Extract the [X, Y] coordinate from the center of the cell holding the provided text.  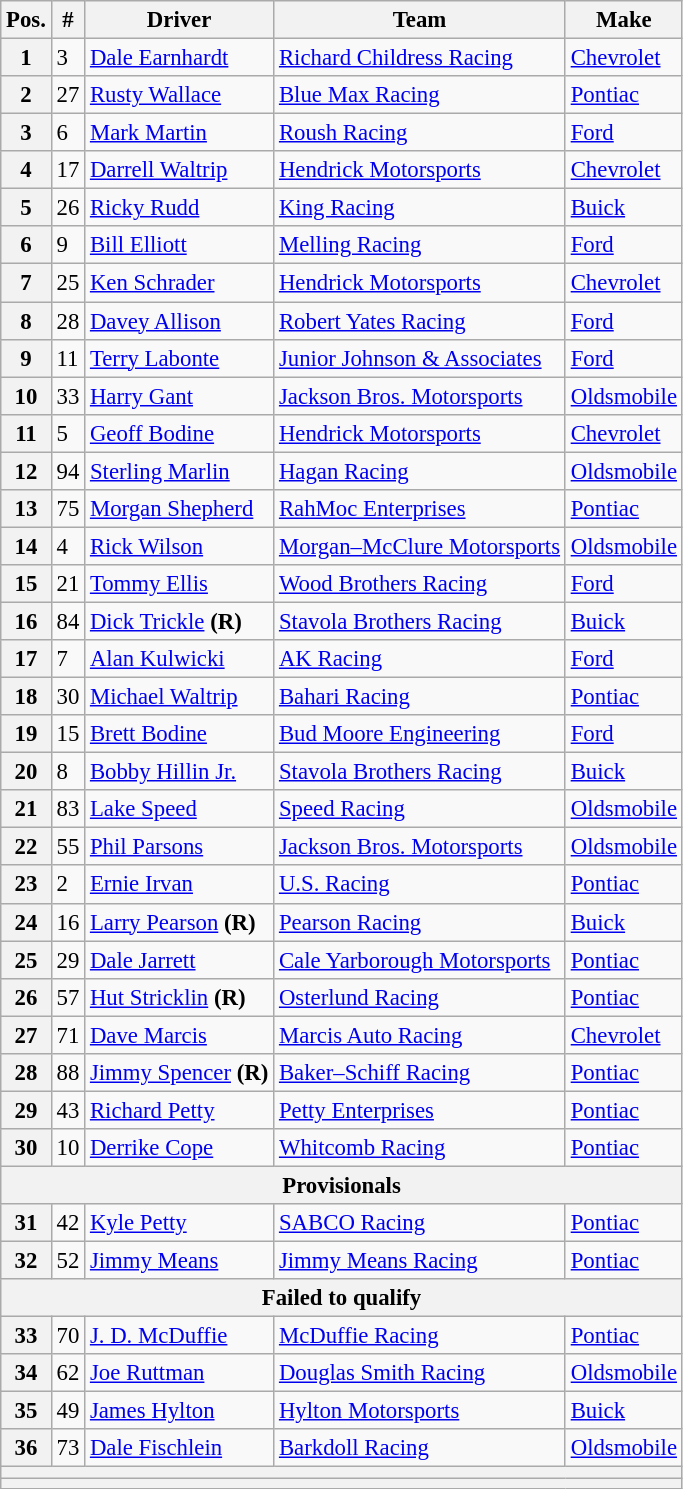
83 [68, 809]
Osterlund Racing [420, 997]
84 [68, 621]
Provisionals [342, 1185]
20 [26, 772]
Failed to qualify [342, 1298]
Hylton Motorsports [420, 1411]
Geoff Bodine [180, 433]
36 [26, 1449]
42 [68, 1223]
1 [26, 58]
Larry Pearson (R) [180, 922]
Ken Schrader [180, 283]
73 [68, 1449]
Speed Racing [420, 809]
18 [26, 697]
Joe Ruttman [180, 1373]
52 [68, 1261]
34 [26, 1373]
Michael Waltrip [180, 697]
Jimmy Means Racing [420, 1261]
94 [68, 471]
Bahari Racing [420, 697]
Make [624, 20]
Junior Johnson & Associates [420, 358]
Dale Fischlein [180, 1449]
57 [68, 997]
13 [26, 509]
McDuffie Racing [420, 1336]
RahMoc Enterprises [420, 509]
Bud Moore Engineering [420, 734]
Pearson Racing [420, 922]
Dale Jarrett [180, 960]
U.S. Racing [420, 885]
Brett Bodine [180, 734]
88 [68, 1073]
Davey Allison [180, 321]
Bill Elliott [180, 245]
35 [26, 1411]
AK Racing [420, 659]
Blue Max Racing [420, 95]
Melling Racing [420, 245]
75 [68, 509]
Roush Racing [420, 133]
Pos. [26, 20]
Jimmy Spencer (R) [180, 1073]
Harry Gant [180, 396]
Whitcomb Racing [420, 1148]
Derrike Cope [180, 1148]
Jimmy Means [180, 1261]
SABCO Racing [420, 1223]
62 [68, 1373]
14 [26, 546]
Morgan–McClure Motorsports [420, 546]
Alan Kulwicki [180, 659]
J. D. McDuffie [180, 1336]
Phil Parsons [180, 847]
23 [26, 885]
32 [26, 1261]
Lake Speed [180, 809]
Team [420, 20]
43 [68, 1110]
Kyle Petty [180, 1223]
Robert Yates Racing [420, 321]
71 [68, 1035]
Dave Marcis [180, 1035]
Ricky Rudd [180, 208]
Cale Yarborough Motorsports [420, 960]
31 [26, 1223]
19 [26, 734]
Darrell Waltrip [180, 170]
49 [68, 1411]
Richard Petty [180, 1110]
Richard Childress Racing [420, 58]
70 [68, 1336]
55 [68, 847]
Hut Stricklin (R) [180, 997]
Petty Enterprises [420, 1110]
Baker–Schiff Racing [420, 1073]
Douglas Smith Racing [420, 1373]
12 [26, 471]
Wood Brothers Racing [420, 584]
Morgan Shepherd [180, 509]
Mark Martin [180, 133]
24 [26, 922]
# [68, 20]
King Racing [420, 208]
Bobby Hillin Jr. [180, 772]
22 [26, 847]
Sterling Marlin [180, 471]
Rusty Wallace [180, 95]
Dale Earnhardt [180, 58]
Driver [180, 20]
Marcis Auto Racing [420, 1035]
Hagan Racing [420, 471]
Barkdoll Racing [420, 1449]
James Hylton [180, 1411]
Terry Labonte [180, 358]
Ernie Irvan [180, 885]
Tommy Ellis [180, 584]
Dick Trickle (R) [180, 621]
Rick Wilson [180, 546]
